Find where the given text appears and provide that cell's center as [X, Y] coordinate. 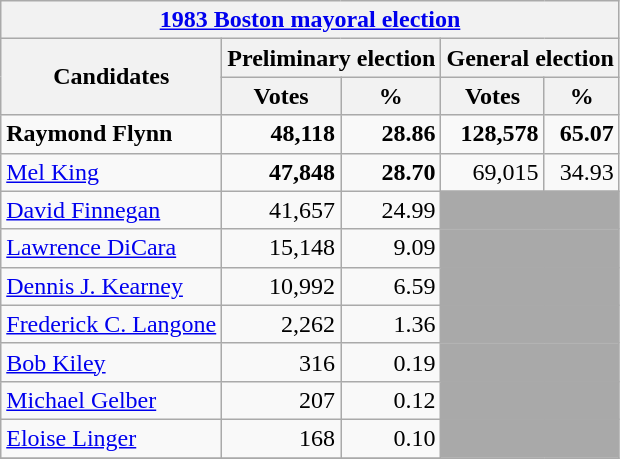
0.12 [391, 400]
34.93 [582, 172]
65.07 [582, 134]
Preliminary election [332, 58]
0.10 [391, 438]
1983 Boston mayoral election [310, 20]
168 [282, 438]
Lawrence DiCara [112, 248]
Raymond Flynn [112, 134]
24.99 [391, 210]
48,118 [282, 134]
47,848 [282, 172]
69,015 [492, 172]
10,992 [282, 286]
207 [282, 400]
28.86 [391, 134]
41,657 [282, 210]
0.19 [391, 362]
9.09 [391, 248]
David Finnegan [112, 210]
1.36 [391, 324]
Michael Gelber [112, 400]
General election [530, 58]
Bob Kiley [112, 362]
15,148 [282, 248]
128,578 [492, 134]
Mel King [112, 172]
28.70 [391, 172]
Dennis J. Kearney [112, 286]
316 [282, 362]
Frederick C. Langone [112, 324]
Candidates [112, 77]
Eloise Linger [112, 438]
2,262 [282, 324]
6.59 [391, 286]
